Identify which cell holds the provided text, then report its (X, Y) central coordinate. 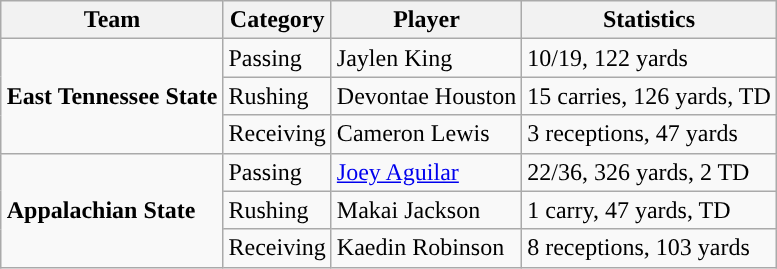
Cameron Lewis (426, 134)
Statistics (650, 20)
Joey Aguilar (426, 172)
Appalachian State (112, 210)
Devontae Houston (426, 96)
1 carry, 47 yards, TD (650, 210)
East Tennessee State (112, 96)
Player (426, 20)
Category (277, 20)
8 receptions, 103 yards (650, 248)
22/36, 326 yards, 2 TD (650, 172)
3 receptions, 47 yards (650, 134)
Makai Jackson (426, 210)
Kaedin Robinson (426, 248)
10/19, 122 yards (650, 58)
15 carries, 126 yards, TD (650, 96)
Team (112, 20)
Jaylen King (426, 58)
